Scan for the cell matching the given text and deliver its (x, y) coordinate at center. 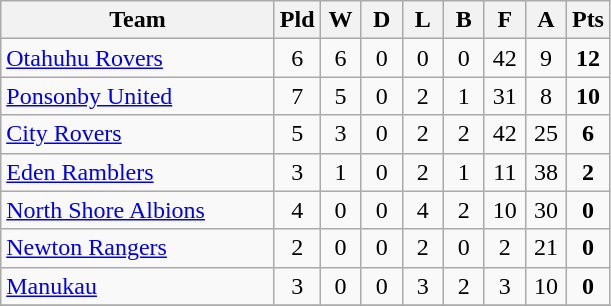
21 (546, 248)
Otahuhu Rovers (138, 58)
38 (546, 172)
Newton Rangers (138, 248)
31 (504, 96)
B (464, 20)
Manukau (138, 286)
12 (588, 58)
A (546, 20)
30 (546, 210)
7 (297, 96)
Ponsonby United (138, 96)
D (382, 20)
L (422, 20)
11 (504, 172)
Pld (297, 20)
Team (138, 20)
North Shore Albions (138, 210)
Eden Ramblers (138, 172)
Pts (588, 20)
F (504, 20)
City Rovers (138, 134)
25 (546, 134)
9 (546, 58)
8 (546, 96)
W (340, 20)
